Determine the [X, Y] coordinate at the center of the cell enclosing the given text.  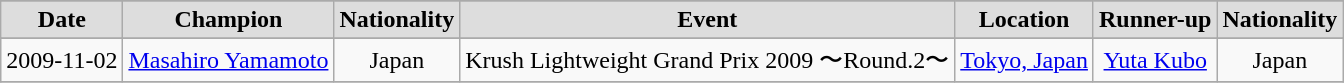
Date [62, 20]
2009-11-02 [62, 60]
Runner-up [1155, 20]
Yuta Kubo [1155, 60]
Krush Lightweight Grand Prix 2009 〜Round.2〜 [708, 60]
Tokyo, Japan [1024, 60]
Champion [228, 20]
Masahiro Yamamoto [228, 60]
Location [1024, 20]
Event [708, 20]
